Extract the [x, y] coordinate from the center of the cell holding the provided text.  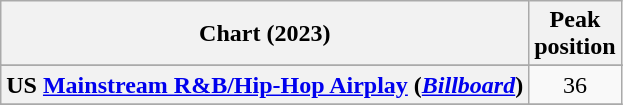
Peakposition [575, 34]
36 [575, 85]
US Mainstream R&B/Hip-Hop Airplay (Billboard) [265, 85]
Chart (2023) [265, 34]
